Identify which cell holds the provided text, then report its (X, Y) central coordinate. 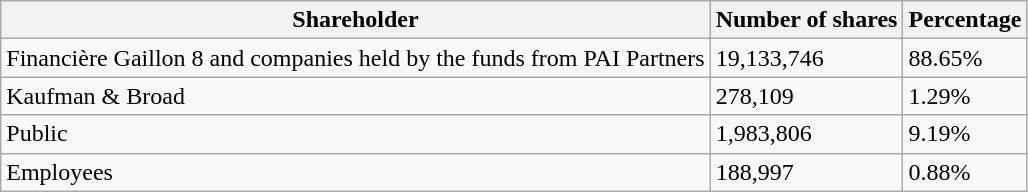
0.88% (965, 172)
1,983,806 (806, 134)
88.65% (965, 58)
19,133,746 (806, 58)
Number of shares (806, 20)
Shareholder (356, 20)
188,997 (806, 172)
9.19% (965, 134)
278,109 (806, 96)
Employees (356, 172)
Financière Gaillon 8 and companies held by the funds from PAI Partners (356, 58)
Percentage (965, 20)
Kaufman & Broad (356, 96)
Public (356, 134)
1.29% (965, 96)
